Extract the (X, Y) coordinate from the center of the cell holding the provided text.  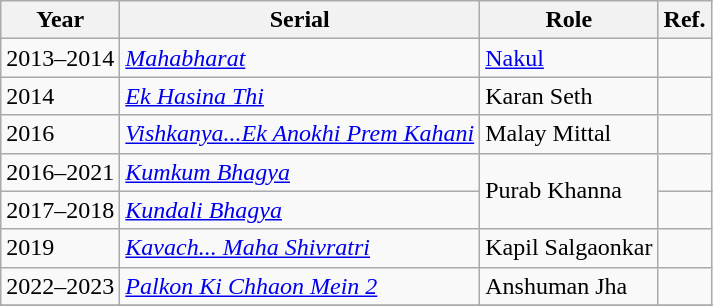
Nakul (569, 58)
Kundali Bhagya (300, 210)
2017–2018 (60, 210)
2016–2021 (60, 172)
Palkon Ki Chhaon Mein 2 (300, 286)
2022–2023 (60, 286)
Karan Seth (569, 96)
Ref. (684, 20)
Role (569, 20)
2019 (60, 248)
Ek Hasina Thi (300, 96)
Malay Mittal (569, 134)
Anshuman Jha (569, 286)
Purab Khanna (569, 191)
Serial (300, 20)
Kapil Salgaonkar (569, 248)
2013–2014 (60, 58)
Kavach... Maha Shivratri (300, 248)
Year (60, 20)
Mahabharat (300, 58)
Kumkum Bhagya (300, 172)
2016 (60, 134)
Vishkanya...Ek Anokhi Prem Kahani (300, 134)
2014 (60, 96)
